Locate the cell with the specified text and output its (X, Y) center coordinate. 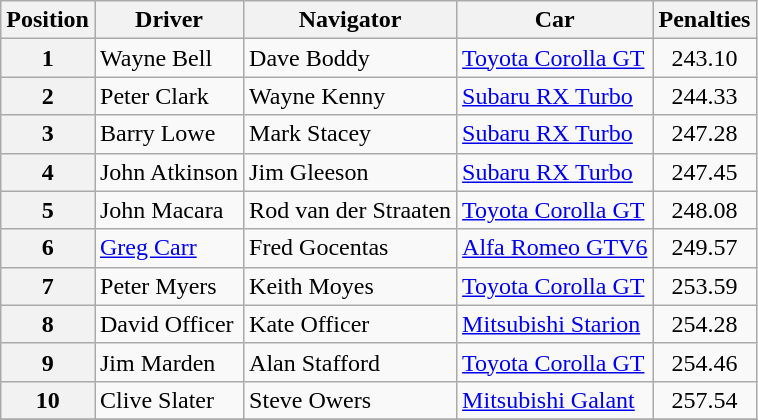
Peter Myers (168, 286)
2 (48, 96)
7 (48, 286)
Mitsubishi Galant (555, 400)
Jim Gleeson (350, 172)
Jim Marden (168, 362)
Barry Lowe (168, 134)
Position (48, 20)
Alan Stafford (350, 362)
Wayne Kenny (350, 96)
Mark Stacey (350, 134)
253.59 (704, 286)
9 (48, 362)
Keith Moyes (350, 286)
Greg Carr (168, 248)
Mitsubishi Starion (555, 324)
Navigator (350, 20)
Driver (168, 20)
8 (48, 324)
John Atkinson (168, 172)
Fred Gocentas (350, 248)
Kate Officer (350, 324)
Peter Clark (168, 96)
Steve Owers (350, 400)
Wayne Bell (168, 58)
1 (48, 58)
David Officer (168, 324)
254.28 (704, 324)
254.46 (704, 362)
Rod van der Straaten (350, 210)
247.28 (704, 134)
249.57 (704, 248)
5 (48, 210)
6 (48, 248)
257.54 (704, 400)
Dave Boddy (350, 58)
Alfa Romeo GTV6 (555, 248)
3 (48, 134)
John Macara (168, 210)
243.10 (704, 58)
Penalties (704, 20)
4 (48, 172)
248.08 (704, 210)
244.33 (704, 96)
Clive Slater (168, 400)
Car (555, 20)
247.45 (704, 172)
10 (48, 400)
